Return (x, y) of the center of cell containing provided text 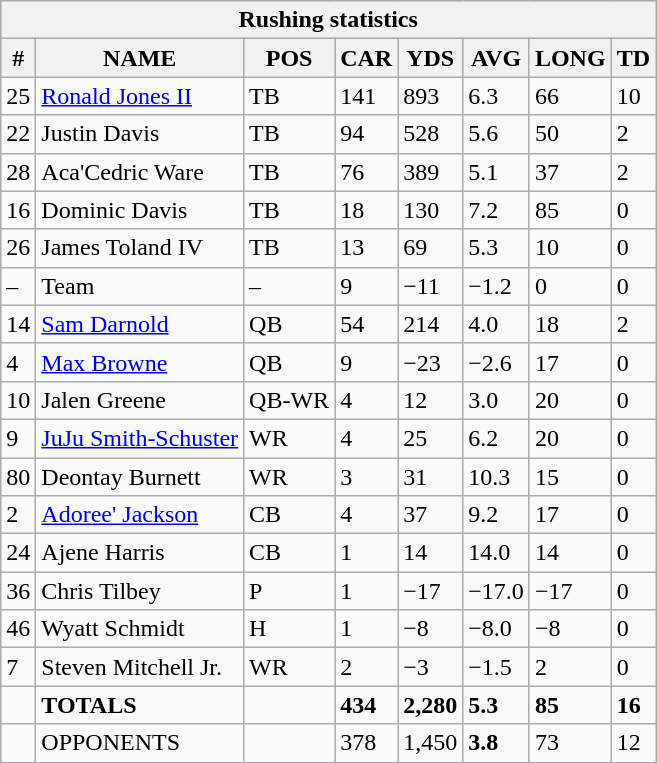
Jalen Greene (140, 400)
Sam Darnold (140, 324)
−1.5 (496, 667)
Steven Mitchell Jr. (140, 667)
3.0 (496, 400)
66 (570, 96)
Ajene Harris (140, 553)
214 (430, 324)
Aca'Cedric Ware (140, 172)
54 (366, 324)
434 (366, 705)
James Toland IV (140, 248)
Ronald Jones II (140, 96)
−2.6 (496, 362)
1,450 (430, 743)
50 (570, 134)
4.0 (496, 324)
−8.0 (496, 629)
7.2 (496, 210)
TOTALS (140, 705)
24 (18, 553)
POS (290, 58)
73 (570, 743)
Team (140, 286)
13 (366, 248)
94 (366, 134)
−3 (430, 667)
5.6 (496, 134)
528 (430, 134)
141 (366, 96)
Chris Tilbey (140, 591)
CAR (366, 58)
15 (570, 477)
NAME (140, 58)
Rushing statistics (328, 20)
Max Browne (140, 362)
10.3 (496, 477)
OPPONENTS (140, 743)
3.8 (496, 743)
3 (366, 477)
AVG (496, 58)
76 (366, 172)
36 (18, 591)
−17.0 (496, 591)
Deontay Burnett (140, 477)
QB-WR (290, 400)
LONG (570, 58)
−11 (430, 286)
80 (18, 477)
7 (18, 667)
9.2 (496, 515)
6.3 (496, 96)
69 (430, 248)
893 (430, 96)
Justin Davis (140, 134)
−23 (430, 362)
6.2 (496, 438)
Dominic Davis (140, 210)
P (290, 591)
389 (430, 172)
Wyatt Schmidt (140, 629)
5.1 (496, 172)
YDS (430, 58)
JuJu Smith-Schuster (140, 438)
378 (366, 743)
−1.2 (496, 286)
14.0 (496, 553)
31 (430, 477)
26 (18, 248)
# (18, 58)
130 (430, 210)
Adoree' Jackson (140, 515)
TD (633, 58)
2,280 (430, 705)
H (290, 629)
28 (18, 172)
46 (18, 629)
22 (18, 134)
